Pinpoint the cell where the given text exists, returning its (x, y) midpoint coordinate. 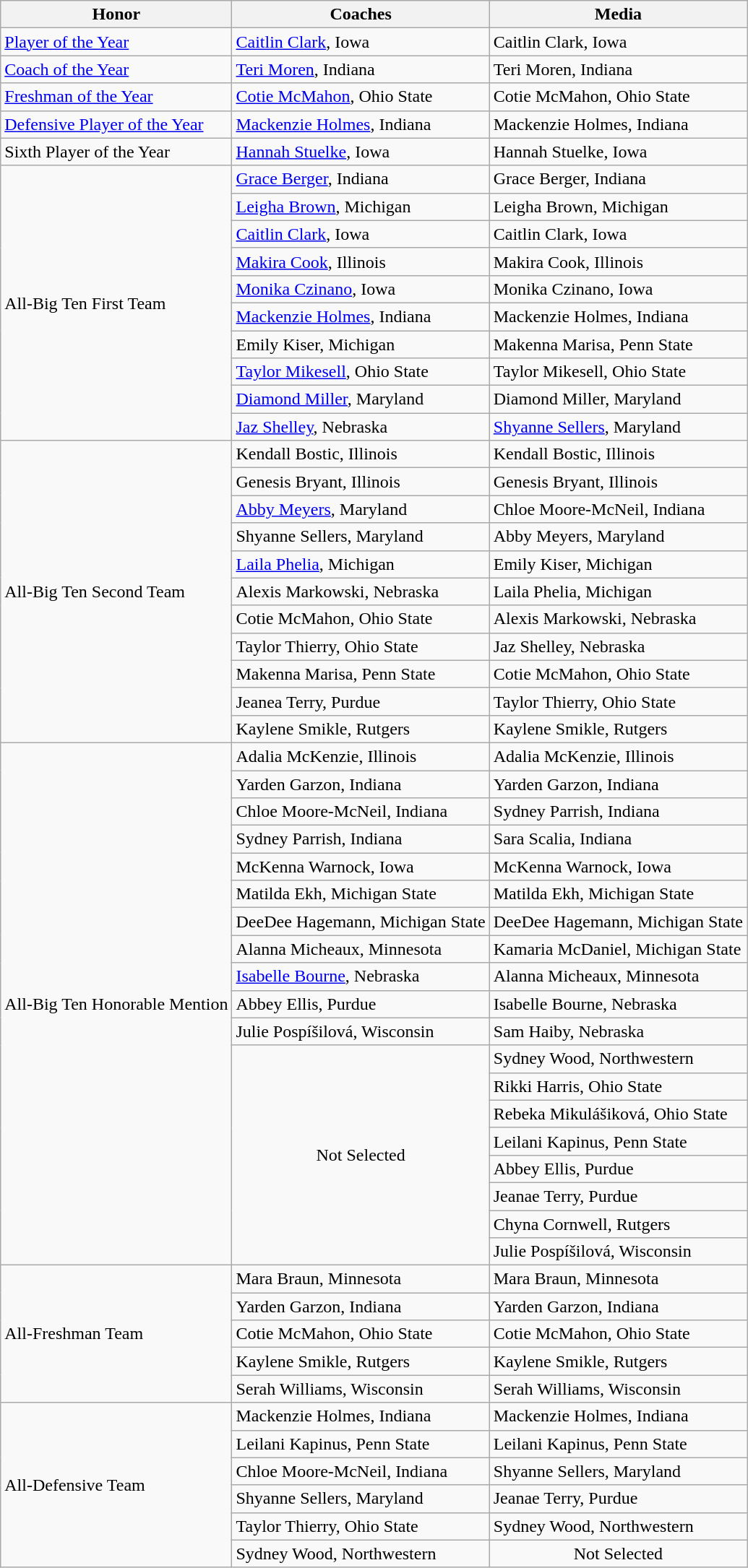
All-Big Ten Honorable Mention (116, 1004)
All-Big Ten Second Team (116, 592)
Rebeka Mikulášiková, Ohio State (618, 1114)
Player of the Year (116, 42)
Kamaria McDaniel, Michigan State (618, 949)
All-Freshman Team (116, 1334)
Freshman of the Year (116, 97)
Sam Haiby, Nebraska (618, 1031)
Jeanea Terry, Purdue (361, 701)
All-Defensive Team (116, 1485)
Chyna Cornwell, Rutgers (618, 1224)
Sara Scalia, Indiana (618, 839)
Coaches (361, 14)
Sixth Player of the Year (116, 152)
All-Big Ten First Team (116, 303)
Honor (116, 14)
Defensive Player of the Year (116, 124)
Rikki Harris, Ohio State (618, 1086)
Coach of the Year (116, 69)
Media (618, 14)
